For the text-containing cell, return its midpoint in [X, Y] coordinate format. 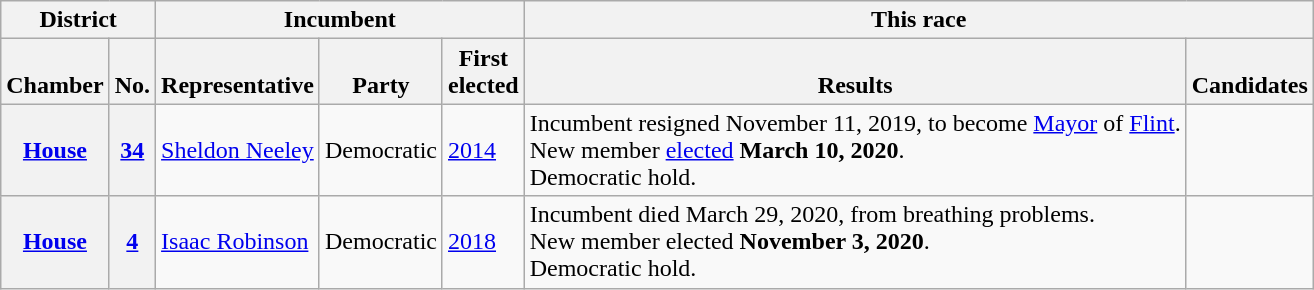
Chamber [55, 72]
Party [380, 72]
4 [132, 242]
No. [132, 72]
2014 [483, 150]
Sheldon Neeley [238, 150]
Results [855, 72]
Representative [238, 72]
Isaac Robinson [238, 242]
34 [132, 150]
This race [918, 20]
Incumbent resigned November 11, 2019, to become Mayor of Flint.New member elected March 10, 2020.Democratic hold. [855, 150]
Firstelected [483, 72]
District [78, 20]
Incumbent died March 29, 2020, from breathing problems.New member elected November 3, 2020.Democratic hold. [855, 242]
Candidates [1250, 72]
2018 [483, 242]
Incumbent [340, 20]
